Return [x, y] of the center of cell containing provided text 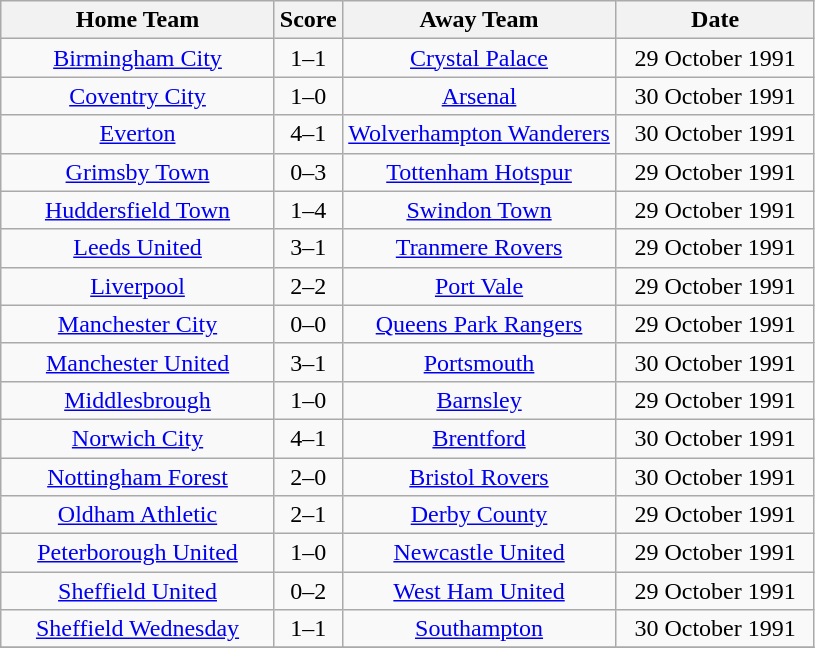
Score [308, 20]
Barnsley [479, 400]
Leeds United [138, 248]
Liverpool [138, 286]
2–1 [308, 515]
Brentford [479, 438]
Tottenham Hotspur [479, 172]
Grimsby Town [138, 172]
Port Vale [479, 286]
Date [716, 20]
Home Team [138, 20]
Sheffield Wednesday [138, 629]
Oldham Athletic [138, 515]
Away Team [479, 20]
Huddersfield Town [138, 210]
Manchester United [138, 362]
Sheffield United [138, 591]
Nottingham Forest [138, 477]
Newcastle United [479, 553]
Queens Park Rangers [479, 324]
Birmingham City [138, 58]
Swindon Town [479, 210]
Derby County [479, 515]
West Ham United [479, 591]
1–4 [308, 210]
2–0 [308, 477]
Crystal Palace [479, 58]
0–2 [308, 591]
Wolverhampton Wanderers [479, 134]
Everton [138, 134]
Tranmere Rovers [479, 248]
Arsenal [479, 96]
0–0 [308, 324]
Norwich City [138, 438]
Portsmouth [479, 362]
Middlesbrough [138, 400]
Southampton [479, 629]
Bristol Rovers [479, 477]
Peterborough United [138, 553]
0–3 [308, 172]
Manchester City [138, 324]
2–2 [308, 286]
Coventry City [138, 96]
